Locate the cell with the specified text and output its (X, Y) center coordinate. 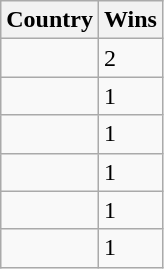
Wins (130, 20)
Country (50, 20)
2 (130, 58)
